Extract the (X, Y) coordinate from the center of the cell holding the provided text.  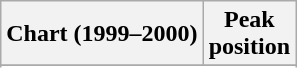
Peakposition (249, 34)
Chart (1999–2000) (102, 34)
